Search for the cell housing the specified text and yield its (x, y) center coordinate. 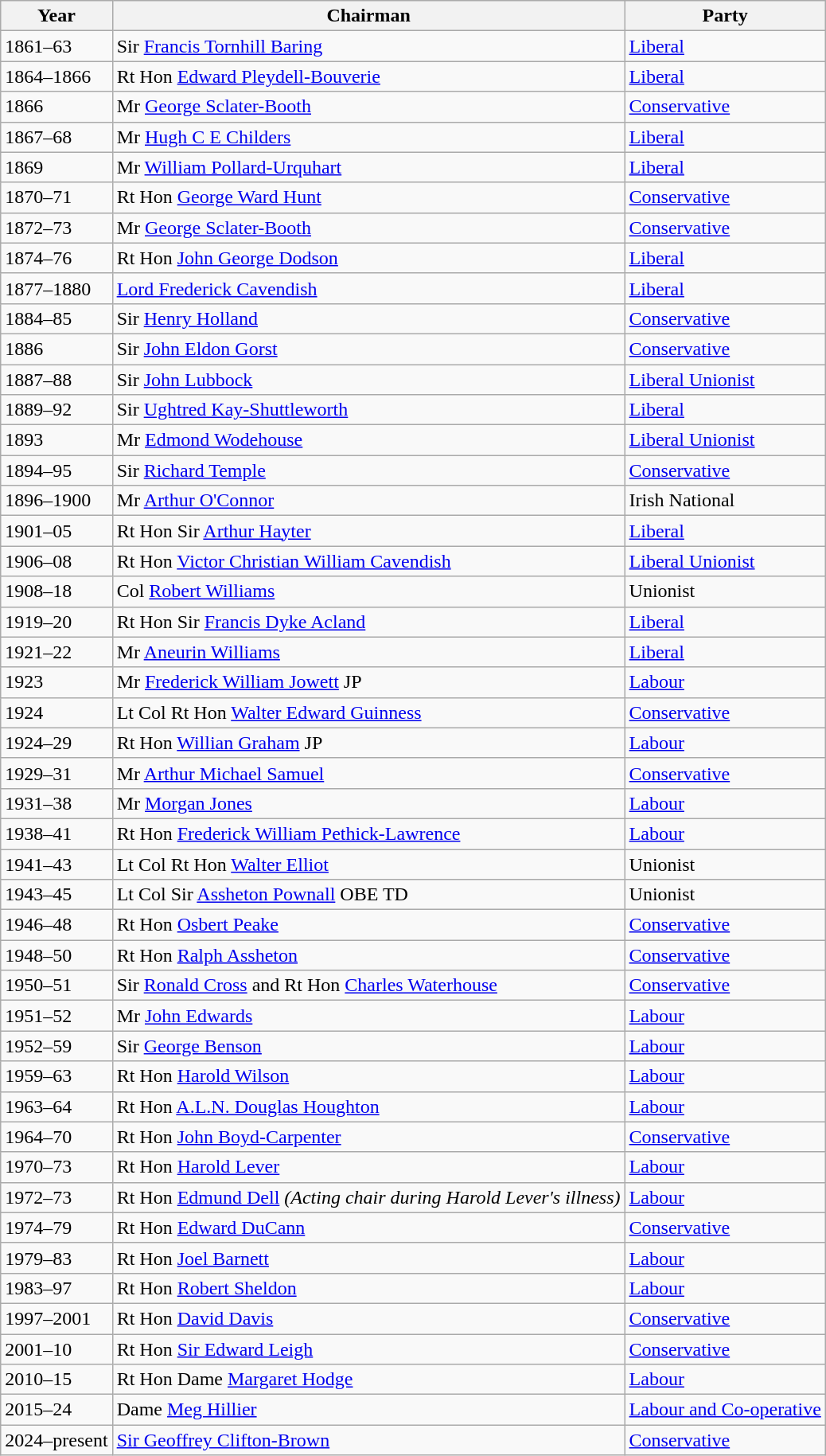
Rt Hon David Davis (368, 1318)
Lt Col Sir Assheton Pownall OBE TD (368, 895)
Rt Hon Joel Barnett (368, 1258)
Rt Hon Sir Edward Leigh (368, 1349)
Rt Hon Sir Arthur Hayter (368, 531)
1901–05 (56, 531)
Rt Hon Ralph Assheton (368, 955)
1919–20 (56, 622)
Rt Hon Edward DuCann (368, 1228)
Irish National (725, 501)
1946–48 (56, 925)
1924–29 (56, 743)
Rt Hon Edward Pleydell-Bouverie (368, 76)
Dame Meg Hillier (368, 1410)
Party (725, 16)
Rt Hon Harold Lever (368, 1167)
1923 (56, 682)
Sir John Lubbock (368, 380)
1893 (56, 440)
Rt Hon Frederick William Pethick-Lawrence (368, 833)
1972–73 (56, 1197)
1959–63 (56, 1076)
2015–24 (56, 1410)
2001–10 (56, 1349)
1866 (56, 107)
Lord Frederick Cavendish (368, 288)
Mr Edmond Wodehouse (368, 440)
Rt Hon Robert Sheldon (368, 1288)
Sir Geoffrey Clifton-Brown (368, 1440)
1870–71 (56, 197)
Rt Hon John Boyd-Carpenter (368, 1137)
1861–63 (56, 46)
Sir Ronald Cross and Rt Hon Charles Waterhouse (368, 986)
Rt Hon Willian Graham JP (368, 743)
1924 (56, 712)
1896–1900 (56, 501)
1948–50 (56, 955)
Mr John Edwards (368, 1016)
1877–1880 (56, 288)
1874–76 (56, 258)
Mr Frederick William Jowett JP (368, 682)
Rt Hon Osbert Peake (368, 925)
2010–15 (56, 1380)
2024–present (56, 1440)
Sir Ughtred Kay-Shuttleworth (368, 410)
1864–1866 (56, 76)
1952–59 (56, 1046)
1938–41 (56, 833)
Sir Francis Tornhill Baring (368, 46)
Rt Hon Dame Margaret Hodge (368, 1380)
1950–51 (56, 986)
1887–88 (56, 380)
Col Robert Williams (368, 591)
Lt Col Rt Hon Walter Elliot (368, 864)
Sir Richard Temple (368, 470)
1886 (56, 349)
1931–38 (56, 803)
1951–52 (56, 1016)
1929–31 (56, 773)
1963–64 (56, 1107)
Sir George Benson (368, 1046)
1889–92 (56, 410)
1869 (56, 167)
1906–08 (56, 561)
1997–2001 (56, 1318)
1979–83 (56, 1258)
Rt Hon A.L.N. Douglas Houghton (368, 1107)
1908–18 (56, 591)
1921–22 (56, 652)
Mr Hugh C E Childers (368, 137)
Rt Hon Harold Wilson (368, 1076)
Mr Aneurin Williams (368, 652)
1974–79 (56, 1228)
1872–73 (56, 228)
Sir John Eldon Gorst (368, 349)
1964–70 (56, 1137)
Rt Hon Victor Christian William Cavendish (368, 561)
Year (56, 16)
1894–95 (56, 470)
Mr Arthur Michael Samuel (368, 773)
Rt Hon Sir Francis Dyke Acland (368, 622)
Rt Hon John George Dodson (368, 258)
1941–43 (56, 864)
Rt Hon George Ward Hunt (368, 197)
1970–73 (56, 1167)
Sir Henry Holland (368, 318)
1943–45 (56, 895)
Lt Col Rt Hon Walter Edward Guinness (368, 712)
Mr Arthur O'Connor (368, 501)
Labour and Co-operative (725, 1410)
Rt Hon Edmund Dell (Acting chair during Harold Lever's illness) (368, 1197)
1867–68 (56, 137)
1983–97 (56, 1288)
1884–85 (56, 318)
Mr Morgan Jones (368, 803)
Chairman (368, 16)
Mr William Pollard-Urquhart (368, 167)
